Capture the cell that displays the provided text and extract its [X, Y] central coordinate. 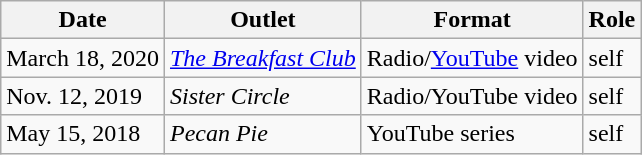
Outlet [262, 20]
Nov. 12, 2019 [83, 96]
May 15, 2018 [83, 134]
Sister Circle [262, 96]
YouTube series [472, 134]
Role [612, 20]
The Breakfast Club [262, 58]
March 18, 2020 [83, 58]
Date [83, 20]
Format [472, 20]
Pecan Pie [262, 134]
